Capture the cell that displays the provided text and extract its (x, y) central coordinate. 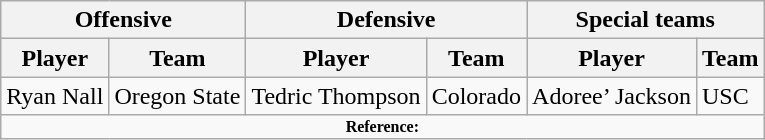
USC (730, 96)
Defensive (386, 20)
Reference: (382, 127)
Special teams (646, 20)
Adoree’ Jackson (612, 96)
Offensive (124, 20)
Colorado (476, 96)
Tedric Thompson (336, 96)
Oregon State (178, 96)
Ryan Nall (55, 96)
